Identify which cell holds the provided text, then report its [x, y] central coordinate. 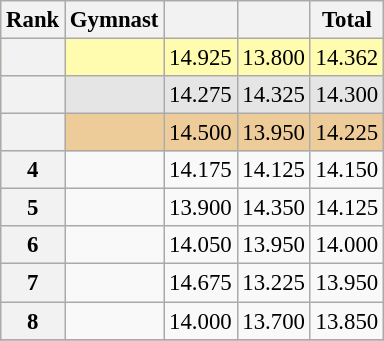
14.675 [200, 283]
14.500 [200, 133]
8 [33, 321]
14.050 [200, 245]
14.300 [346, 95]
4 [33, 170]
Gymnast [114, 20]
7 [33, 283]
14.325 [274, 95]
14.150 [346, 170]
Rank [33, 20]
14.362 [346, 58]
14.225 [346, 133]
13.225 [274, 283]
14.925 [200, 58]
5 [33, 208]
14.275 [200, 95]
13.900 [200, 208]
Total [346, 20]
13.800 [274, 58]
14.350 [274, 208]
13.850 [346, 321]
13.700 [274, 321]
6 [33, 245]
14.175 [200, 170]
